Return (x, y) of the center of cell containing provided text 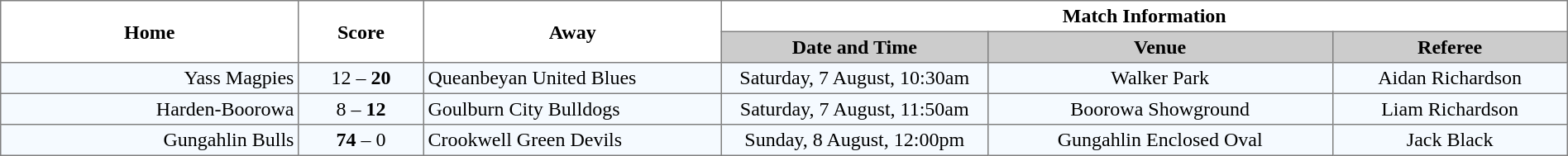
Sunday, 8 August, 12:00pm (854, 140)
12 – 20 (361, 78)
Crookwell Green Devils (572, 140)
Goulburn City Bulldogs (572, 109)
Walker Park (1159, 78)
Date and Time (854, 47)
Referee (1450, 47)
Boorowa Showground (1159, 109)
Home (150, 31)
Saturday, 7 August, 11:50am (854, 109)
Jack Black (1450, 140)
Venue (1159, 47)
Away (572, 31)
Yass Magpies (150, 78)
Match Information (1145, 17)
Saturday, 7 August, 10:30am (854, 78)
8 – 12 (361, 109)
Score (361, 31)
Harden-Boorowa (150, 109)
Aidan Richardson (1450, 78)
Gungahlin Enclosed Oval (1159, 140)
74 – 0 (361, 140)
Gungahlin Bulls (150, 140)
Liam Richardson (1450, 109)
Queanbeyan United Blues (572, 78)
